Determine the (x, y) coordinate at the center of the cell enclosing the given text.  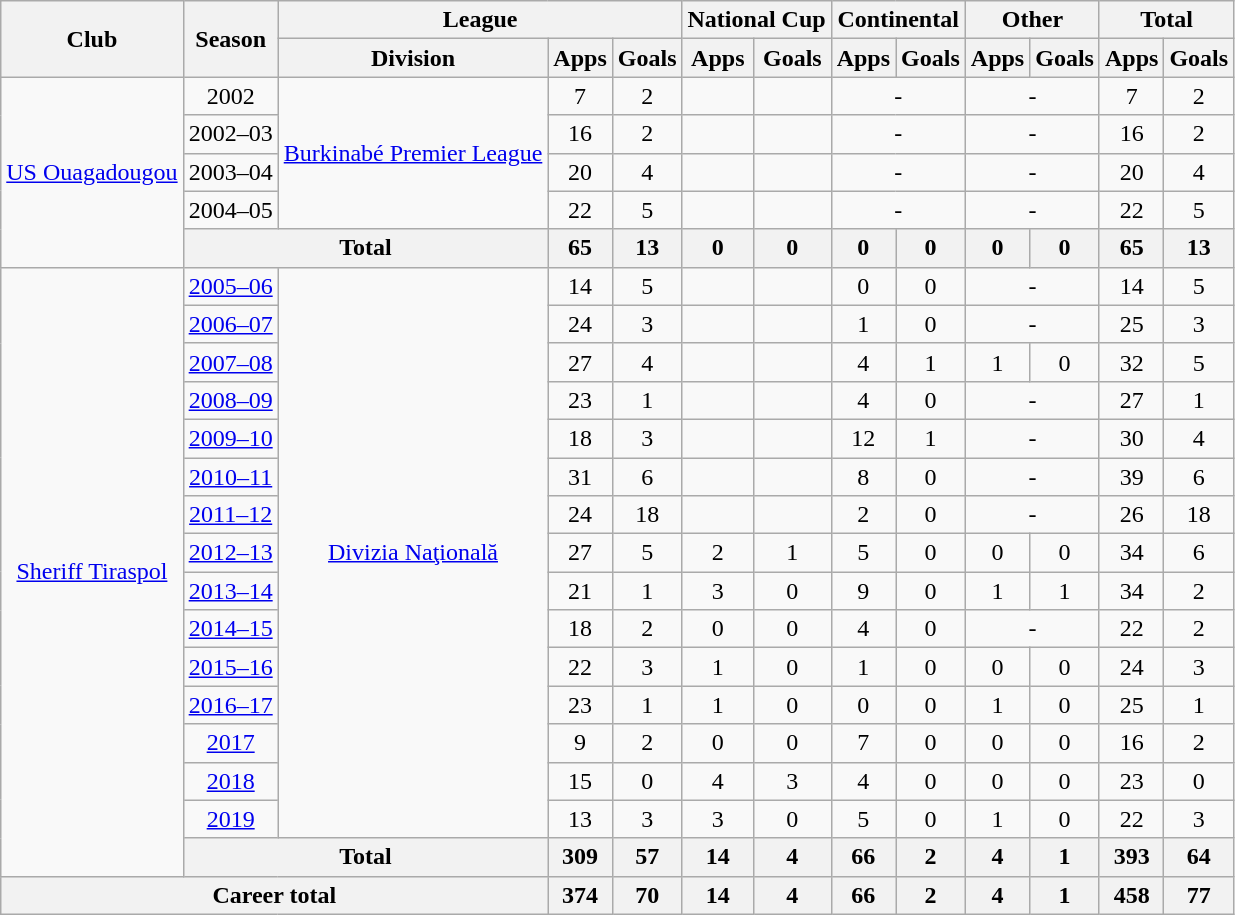
30 (1131, 438)
64 (1199, 857)
21 (580, 591)
2017 (230, 743)
2014–15 (230, 629)
2008–09 (230, 400)
Division (413, 58)
458 (1131, 895)
2006–07 (230, 324)
2004–05 (230, 210)
2019 (230, 819)
32 (1131, 362)
Sheriff Tiraspol (92, 572)
2005–06 (230, 286)
League (480, 20)
2010–11 (230, 477)
393 (1131, 857)
Burkinabé Premier League (413, 153)
2011–12 (230, 515)
Other (1032, 20)
31 (580, 477)
Season (230, 39)
Continental (898, 20)
Career total (274, 895)
National Cup (756, 20)
39 (1131, 477)
2016–17 (230, 705)
309 (580, 857)
Divizia Naţională (413, 552)
US Ouagadougou (92, 172)
26 (1131, 515)
2015–16 (230, 667)
2007–08 (230, 362)
15 (580, 781)
57 (647, 857)
2009–10 (230, 438)
77 (1199, 895)
2012–13 (230, 553)
2003–04 (230, 172)
8 (863, 477)
70 (647, 895)
2018 (230, 781)
Club (92, 39)
2002 (230, 96)
2002–03 (230, 134)
374 (580, 895)
2013–14 (230, 591)
12 (863, 438)
